Pinpoint the cell where the given text exists, returning its [X, Y] midpoint coordinate. 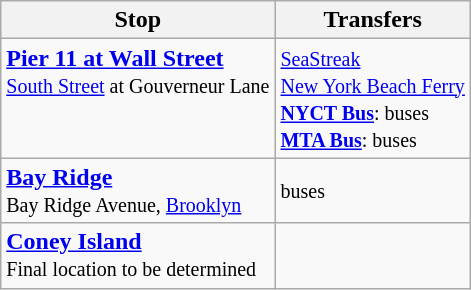
Pier 11 at Wall StreetSouth Street at Gouverneur Lane [138, 98]
Coney IslandFinal location to be determined [138, 256]
SeaStreakNew York Beach Ferry NYCT Bus: busesMTA Bus: buses [372, 98]
Stop [138, 20]
buses [372, 190]
Bay RidgeBay Ridge Avenue, Brooklyn [138, 190]
Transfers [372, 20]
